From the cell containing the given text, extract its center point as (X, Y) coordinate. 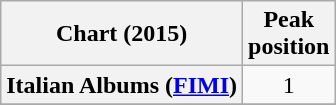
Peakposition (289, 34)
1 (289, 85)
Italian Albums (FIMI) (122, 85)
Chart (2015) (122, 34)
